Output the (X, Y) coordinate of the center of the cell containing the given text.  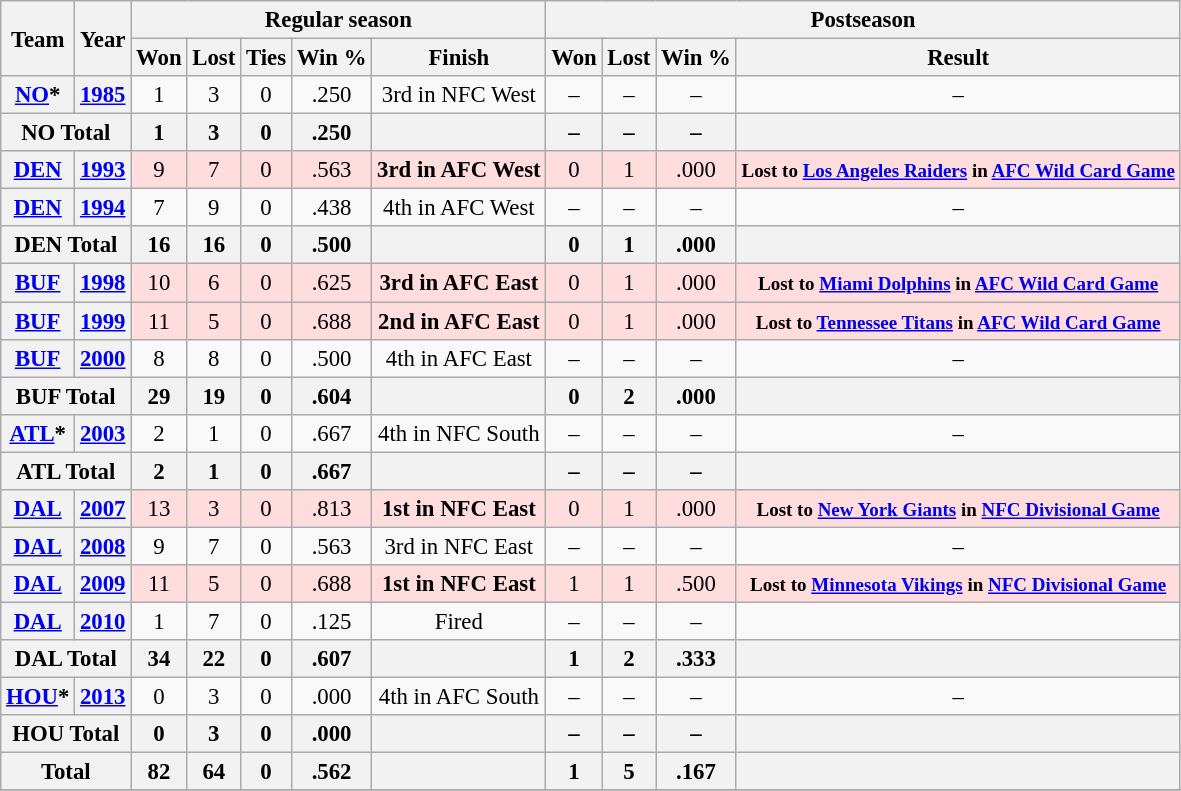
ATL Total (66, 471)
3rd in NFC East (459, 546)
29 (159, 396)
.125 (331, 621)
4th in NFC South (459, 433)
2003 (103, 433)
1998 (103, 283)
1994 (103, 208)
1993 (103, 170)
.813 (331, 509)
3rd in NFC West (459, 95)
Lost to Los Angeles Raiders in AFC Wild Card Game (958, 170)
4th in AFC West (459, 208)
1999 (103, 321)
DAL Total (66, 659)
BUF Total (66, 396)
Lost to Tennessee Titans in AFC Wild Card Game (958, 321)
Postseason (863, 20)
34 (159, 659)
64 (214, 772)
3rd in AFC West (459, 170)
.167 (696, 772)
Finish (459, 58)
.607 (331, 659)
HOU Total (66, 734)
2nd in AFC East (459, 321)
Year (103, 38)
Regular season (338, 20)
Result (958, 58)
.562 (331, 772)
13 (159, 509)
Lost to Miami Dolphins in AFC Wild Card Game (958, 283)
4th in AFC East (459, 358)
DEN Total (66, 245)
6 (214, 283)
10 (159, 283)
2008 (103, 546)
NO Total (66, 133)
4th in AFC South (459, 697)
.333 (696, 659)
2000 (103, 358)
.438 (331, 208)
Team (38, 38)
19 (214, 396)
NO* (38, 95)
2009 (103, 584)
22 (214, 659)
2010 (103, 621)
ATL* (38, 433)
Fired (459, 621)
2013 (103, 697)
.625 (331, 283)
Lost to New York Giants in NFC Divisional Game (958, 509)
Lost to Minnesota Vikings in NFC Divisional Game (958, 584)
HOU* (38, 697)
Total (66, 772)
.604 (331, 396)
1985 (103, 95)
2007 (103, 509)
Ties (266, 58)
3rd in AFC East (459, 283)
82 (159, 772)
